Locate the cell with the specified text and output its [x, y] center coordinate. 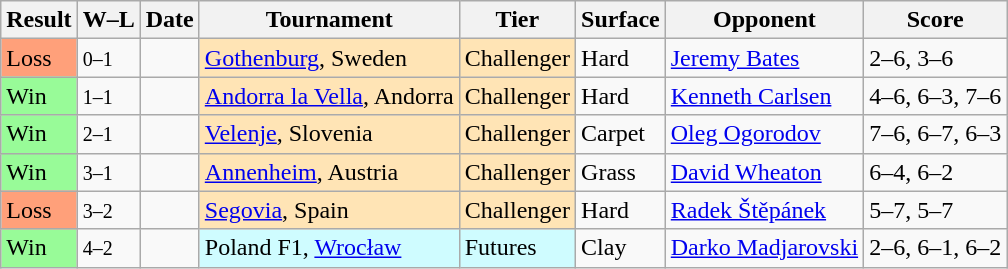
Jeremy Bates [764, 58]
Andorra la Vella, Andorra [329, 96]
Gothenburg, Sweden [329, 58]
Opponent [764, 20]
Result [39, 20]
2–6, 6–1, 6–2 [936, 248]
Oleg Ogorodov [764, 134]
Annenheim, Austria [329, 172]
5–7, 5–7 [936, 210]
Radek Štěpánek [764, 210]
W–L [108, 20]
1–1 [108, 96]
3–1 [108, 172]
Carpet [621, 134]
4–6, 6–3, 7–6 [936, 96]
2–1 [108, 134]
2–6, 3–6 [936, 58]
Tournament [329, 20]
0–1 [108, 58]
Futures [517, 248]
Tier [517, 20]
Grass [621, 172]
3–2 [108, 210]
Date [170, 20]
Segovia, Spain [329, 210]
Clay [621, 248]
Poland F1, Wrocław [329, 248]
Velenje, Slovenia [329, 134]
Score [936, 20]
David Wheaton [764, 172]
4–2 [108, 248]
7–6, 6–7, 6–3 [936, 134]
6–4, 6–2 [936, 172]
Darko Madjarovski [764, 248]
Surface [621, 20]
Kenneth Carlsen [764, 96]
